Output the [x, y] coordinate of the center of the cell containing the given text.  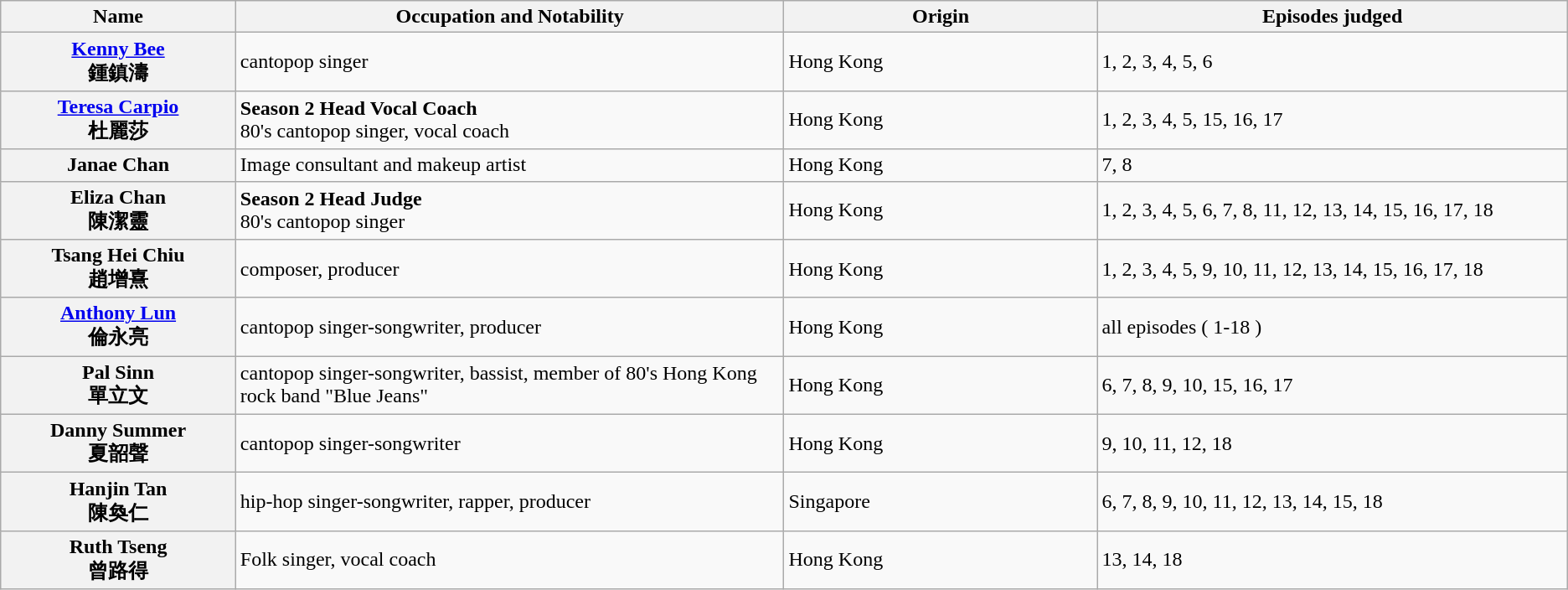
6, 7, 8, 9, 10, 15, 16, 17 [1332, 386]
all episodes ( 1-18 ) [1332, 327]
cantopop singer-songwriter, producer [509, 327]
9, 10, 11, 12, 18 [1332, 443]
Folk singer, vocal coach [509, 560]
6, 7, 8, 9, 10, 11, 12, 13, 14, 15, 18 [1332, 502]
hip-hop singer-songwriter, rapper, producer [509, 502]
Occupation and Notability [509, 17]
Name [119, 17]
Singapore [941, 502]
Teresa Carpio杜麗莎 [119, 120]
Image consultant and makeup artist [509, 165]
Anthony Lun倫永亮 [119, 327]
Eliza Chan陳潔靈 [119, 210]
1, 2, 3, 4, 5, 15, 16, 17 [1332, 120]
13, 14, 18 [1332, 560]
Season 2 Head Vocal Coach80's cantopop singer, vocal coach [509, 120]
Origin [941, 17]
cantopop singer-songwriter, bassist, member of 80's Hong Kong rock band "Blue Jeans" [509, 386]
Ruth Tseng曾路得 [119, 560]
cantopop singer-songwriter [509, 443]
1, 2, 3, 4, 5, 6, 7, 8, 11, 12, 13, 14, 15, 16, 17, 18 [1332, 210]
7, 8 [1332, 165]
Pal Sinn單立文 [119, 386]
Janae Chan [119, 165]
1, 2, 3, 4, 5, 9, 10, 11, 12, 13, 14, 15, 16, 17, 18 [1332, 269]
1, 2, 3, 4, 5, 6 [1332, 62]
composer, producer [509, 269]
Tsang Hei Chiu趙增熹 [119, 269]
Hanjin Tan陳奐仁 [119, 502]
Season 2 Head Judge80's cantopop singer [509, 210]
Danny Summer夏韶聲 [119, 443]
cantopop singer [509, 62]
Episodes judged [1332, 17]
Kenny Bee鍾鎮濤 [119, 62]
